Search for the cell housing the specified text and yield its [X, Y] center coordinate. 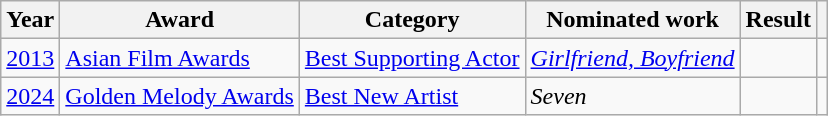
Year [30, 20]
Girlfriend, Boyfriend [632, 58]
Best Supporting Actor [412, 58]
Award [180, 20]
Best New Artist [412, 96]
Category [412, 20]
2013 [30, 58]
2024 [30, 96]
Golden Melody Awards [180, 96]
Nominated work [632, 20]
Asian Film Awards [180, 58]
Result [778, 20]
Seven [632, 96]
